Detect which cell encompasses the target text, then output its (X, Y) center coordinate. 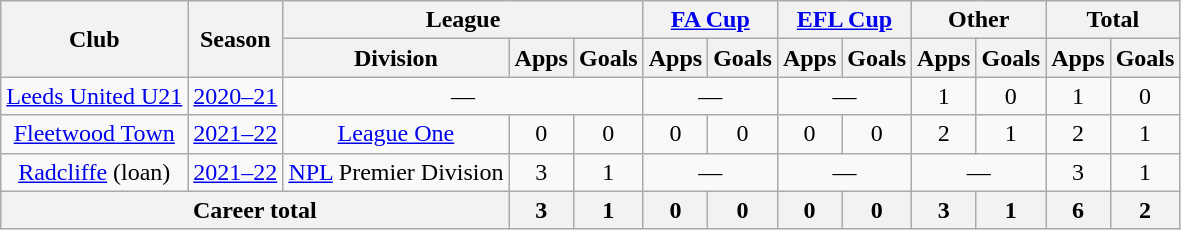
NPL Premier Division (396, 172)
Season (236, 39)
League (463, 20)
Club (94, 39)
Radcliffe (loan) (94, 172)
FA Cup (710, 20)
Career total (255, 210)
6 (1078, 210)
EFL Cup (844, 20)
2020–21 (236, 96)
League One (396, 134)
Division (396, 58)
Fleetwood Town (94, 134)
Total (1113, 20)
Other (979, 20)
Leeds United U21 (94, 96)
